Capture the cell that displays the provided text and extract its (X, Y) central coordinate. 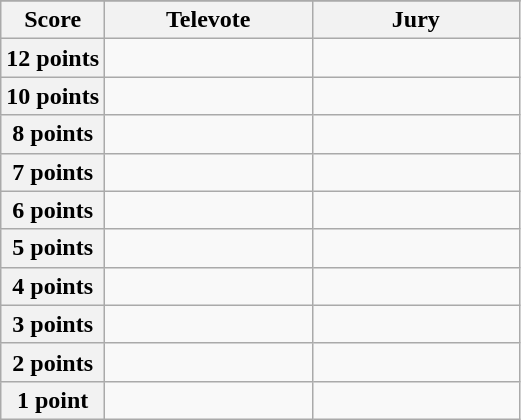
6 points (53, 210)
3 points (53, 324)
12 points (53, 58)
4 points (53, 286)
7 points (53, 172)
8 points (53, 134)
Televote (209, 20)
5 points (53, 248)
2 points (53, 362)
Jury (416, 20)
1 point (53, 400)
Score (53, 20)
10 points (53, 96)
